Locate the cell with the specified text and output its [x, y] center coordinate. 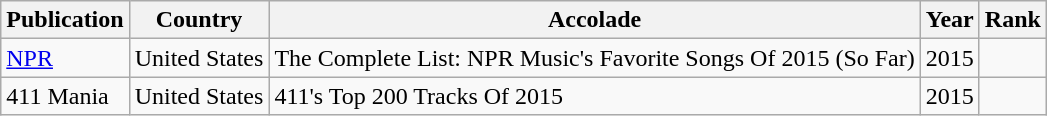
Country [199, 20]
411's Top 200 Tracks Of 2015 [594, 96]
The Complete List: NPR Music's Favorite Songs Of 2015 (So Far) [594, 58]
Accolade [594, 20]
Rank [1012, 20]
Year [950, 20]
411 Mania [65, 96]
NPR [65, 58]
Publication [65, 20]
